Return the [X, Y] coordinate for the center point of the cell that contains the specified text.  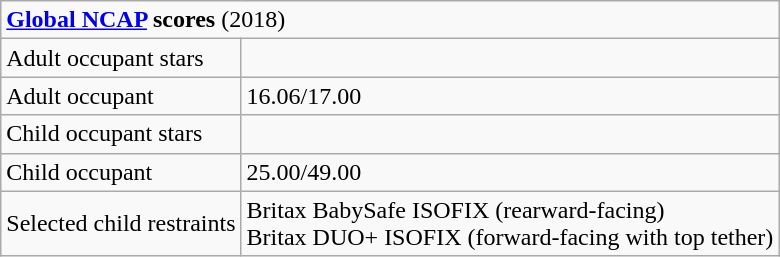
25.00/49.00 [510, 172]
Adult occupant stars [121, 58]
Child occupant [121, 172]
Britax BabySafe ISOFIX (rearward-facing)Britax DUO+ ISOFIX (forward-facing with top tether) [510, 224]
Selected child restraints [121, 224]
Global NCAP scores (2018) [390, 20]
Child occupant stars [121, 134]
Adult occupant [121, 96]
16.06/17.00 [510, 96]
